From the cell containing the given text, extract its center point as [x, y] coordinate. 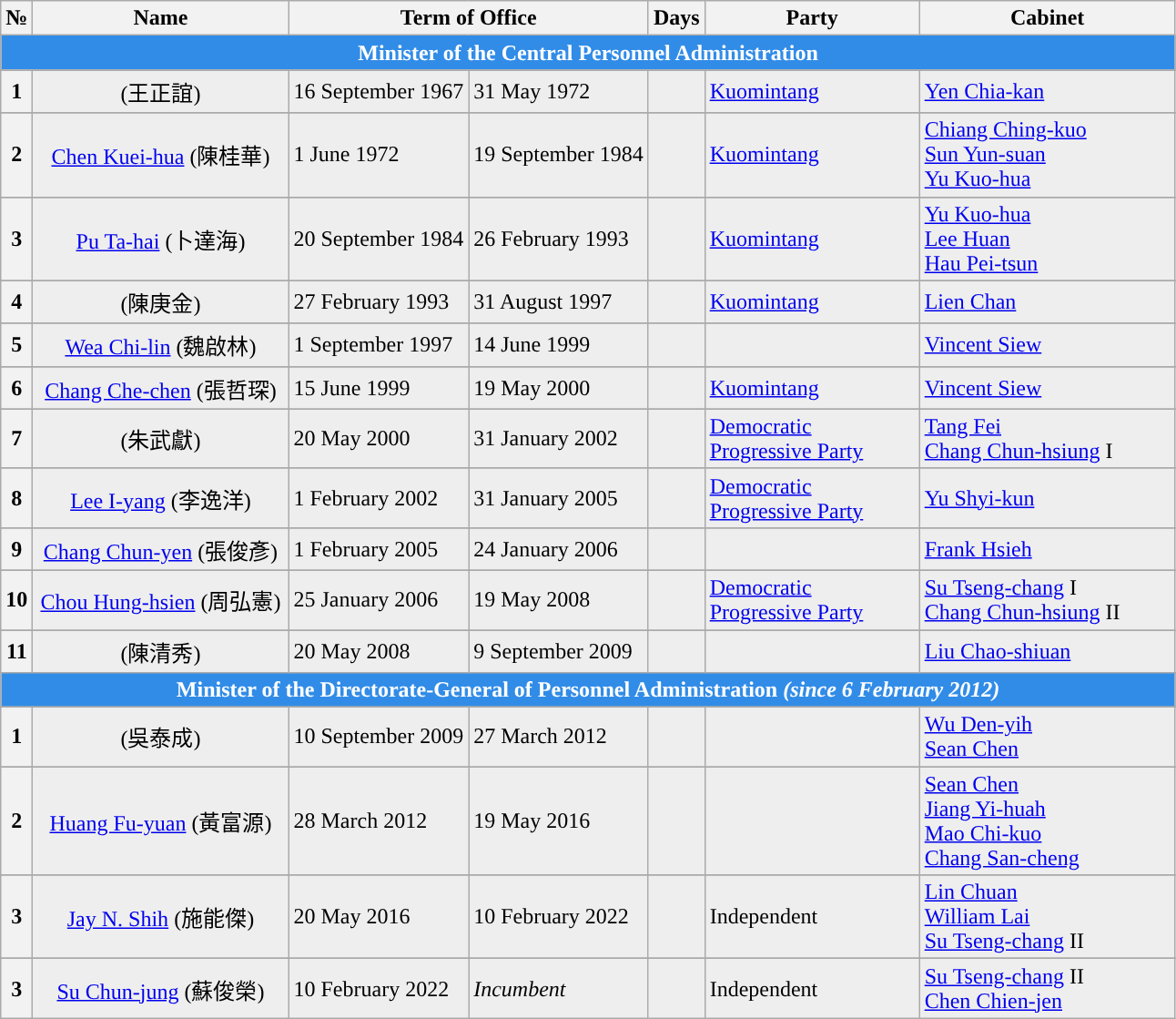
Chou Hung-hsien (周弘憲) [160, 599]
Chiang Ching-kuoSun Yun-suanYu Kuo-hua [1047, 155]
№ [16, 18]
Yen Chia-kan [1047, 91]
(陳庚金) [160, 302]
15 June 1999 [379, 388]
10 [16, 599]
11 [16, 652]
1 February 2005 [379, 548]
26 February 1993 [559, 239]
Chang Chun-yen (張俊彥) [160, 548]
Minister of the Central Personnel Administration [588, 53]
Wu Den-yihSean Chen [1047, 738]
Pu Ta-hai (卜達海) [160, 239]
25 January 2006 [379, 599]
31 January 2005 [559, 497]
1 June 1972 [379, 155]
Su Chun-jung (蘇俊榮) [160, 989]
Yu Shyi-kun [1047, 497]
Chen Kuei-hua (陳桂華) [160, 155]
5 [16, 344]
19 September 1984 [559, 155]
8 [16, 497]
1 September 1997 [379, 344]
28 March 2012 [379, 821]
9 September 2009 [559, 652]
31 May 1972 [559, 91]
6 [16, 388]
19 May 2008 [559, 599]
20 May 2000 [379, 439]
9 [16, 548]
20 May 2016 [379, 917]
7 [16, 439]
27 March 2012 [559, 738]
Chang Che-chen (張哲琛) [160, 388]
Sean ChenJiang Yi-huahMao Chi-kuoChang San-cheng [1047, 821]
Su Tseng-chang IIChen Chien-jen [1047, 989]
19 May 2000 [559, 388]
Name [160, 18]
20 May 2008 [379, 652]
Su Tseng-chang IChang Chun-hsiung II [1047, 599]
Lee I-yang (李逸洋) [160, 497]
Wea Chi-lin (魏啟林) [160, 344]
(吳泰成) [160, 738]
Liu Chao-shiuan [1047, 652]
Term of Office [468, 18]
(王正誼) [160, 91]
(朱武獻) [160, 439]
Tang FeiChang Chun-hsiung I [1047, 439]
Jay N. Shih (施能傑) [160, 917]
10 September 2009 [379, 738]
20 September 1984 [379, 239]
Huang Fu-yuan (黃富源) [160, 821]
14 June 1999 [559, 344]
Lin ChuanWilliam LaiSu Tseng-chang II [1047, 917]
Minister of the Directorate-General of Personnel Administration (since 6 February 2012) [588, 690]
31 January 2002 [559, 439]
Yu Kuo-huaLee HuanHau Pei-tsun [1047, 239]
24 January 2006 [559, 548]
Cabinet [1047, 18]
31 August 1997 [559, 302]
(陳清秀) [160, 652]
1 February 2002 [379, 497]
Lien Chan [1047, 302]
Frank Hsieh [1047, 548]
27 February 1993 [379, 302]
19 May 2016 [559, 821]
Incumbent [559, 989]
16 September 1967 [379, 91]
4 [16, 302]
Days [676, 18]
Party [812, 18]
